Extract the [x, y] coordinate from the center of the cell holding the provided text.  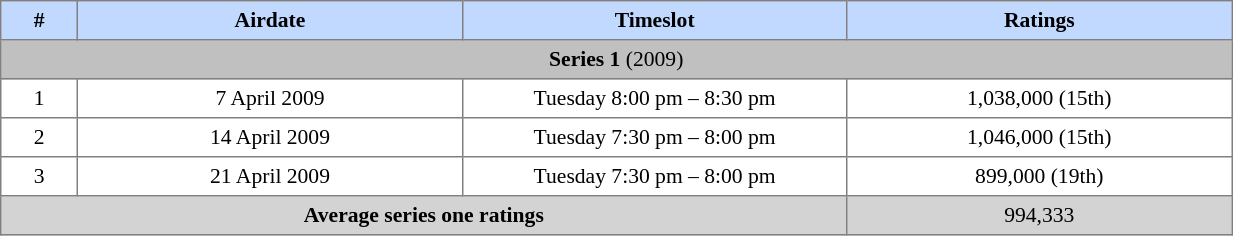
# [40, 20]
899,000 (19th) [1040, 176]
3 [40, 176]
1,038,000 (15th) [1040, 98]
14 April 2009 [270, 138]
Timeslot [654, 20]
1 [40, 98]
Average series one ratings [424, 216]
994,333 [1040, 216]
Series 1 (2009) [616, 60]
1,046,000 (15th) [1040, 138]
7 April 2009 [270, 98]
Ratings [1040, 20]
Tuesday 8:00 pm – 8:30 pm [654, 98]
2 [40, 138]
21 April 2009 [270, 176]
Airdate [270, 20]
